Search for the cell housing the specified text and yield its [X, Y] center coordinate. 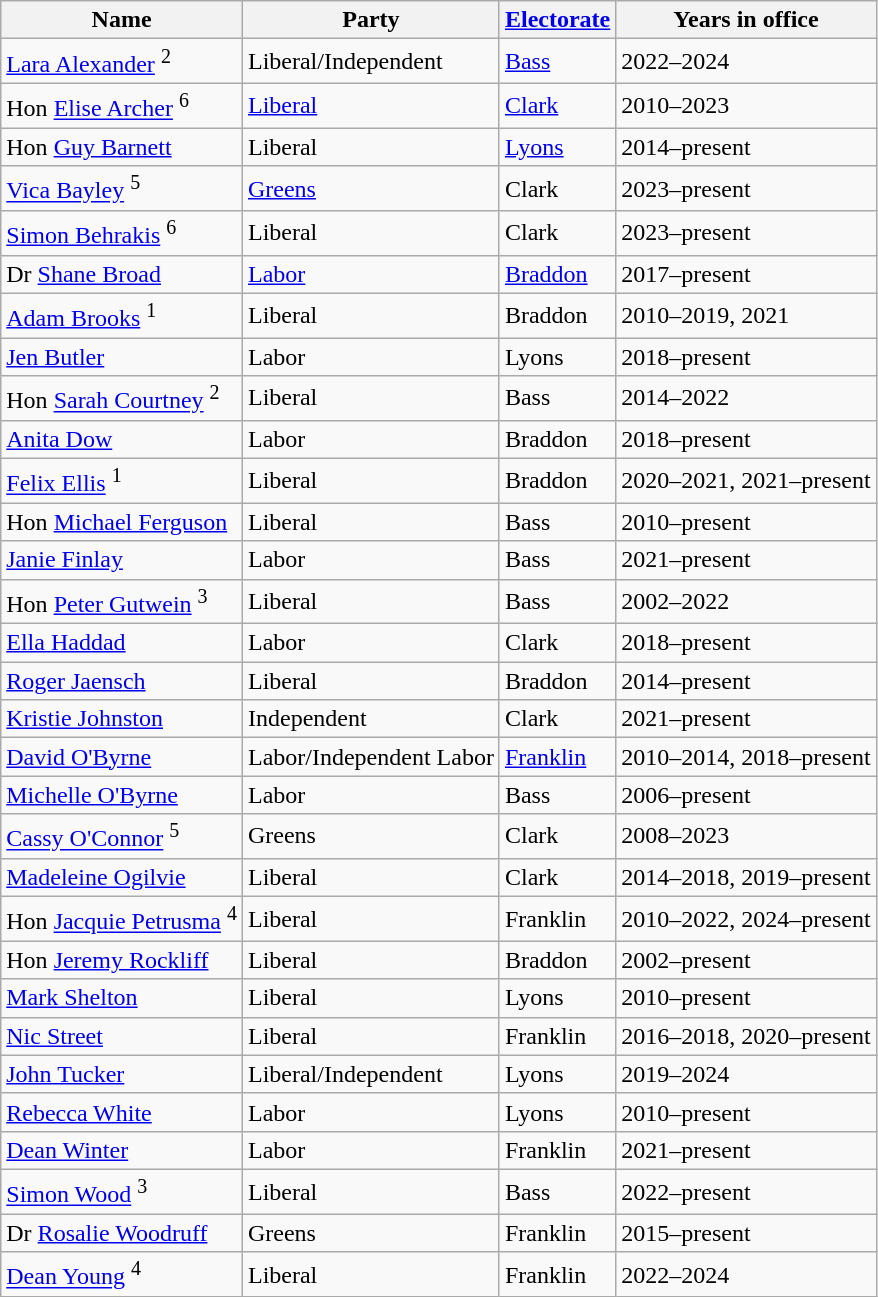
Name [122, 20]
2017–present [746, 274]
Rebecca White [122, 1112]
2010–2023 [746, 106]
2006–present [746, 795]
Madeleine Ogilvie [122, 877]
Years in office [746, 20]
Adam Brooks 1 [122, 316]
Simon Behrakis 6 [122, 234]
Labor/Independent Labor [370, 757]
Electorate [557, 20]
Hon Guy Barnett [122, 147]
2014–2018, 2019–present [746, 877]
David O'Byrne [122, 757]
Anita Dow [122, 439]
Vica Bayley 5 [122, 188]
Janie Finlay [122, 560]
2002–2022 [746, 602]
Nic Street [122, 1036]
Roger Jaensch [122, 681]
Ella Haddad [122, 643]
2010–2019, 2021 [746, 316]
Dean Young 4 [122, 1274]
2015–present [746, 1233]
2016–2018, 2020–present [746, 1036]
Dr Shane Broad [122, 274]
Hon Peter Gutwein 3 [122, 602]
Cassy O'Connor 5 [122, 836]
Independent [370, 719]
Hon Jacquie Petrusma 4 [122, 920]
John Tucker [122, 1074]
Hon Sarah Courtney 2 [122, 398]
Mark Shelton [122, 998]
Lara Alexander 2 [122, 62]
Kristie Johnston [122, 719]
2002–present [746, 960]
Michelle O'Byrne [122, 795]
Dean Winter [122, 1150]
2010–2014, 2018–present [746, 757]
2020–2021, 2021–present [746, 480]
Dr Rosalie Woodruff [122, 1233]
Jen Butler [122, 357]
Party [370, 20]
2008–2023 [746, 836]
2010–2022, 2024–present [746, 920]
2014–2022 [746, 398]
Simon Wood 3 [122, 1192]
2022–present [746, 1192]
Felix Ellis 1 [122, 480]
Hon Jeremy Rockliff [122, 960]
Hon Elise Archer 6 [122, 106]
2019–2024 [746, 1074]
Hon Michael Ferguson [122, 522]
